Determine the (X, Y) coordinate at the center of the cell enclosing the given text.  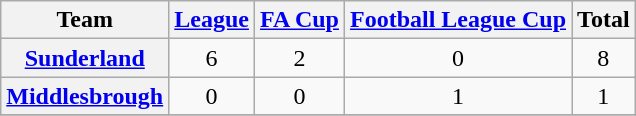
Sunderland (85, 58)
FA Cup (299, 20)
6 (212, 58)
Football League Cup (458, 20)
Middlesbrough (85, 96)
League (212, 20)
8 (604, 58)
2 (299, 58)
Team (85, 20)
Total (604, 20)
